Return (X, Y) of the center of cell containing provided text 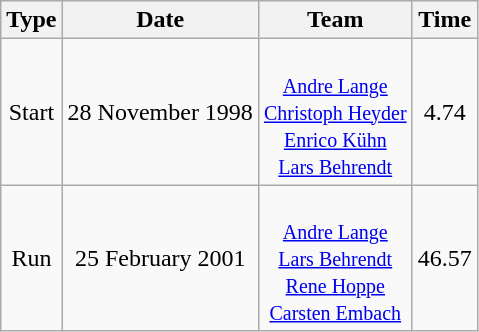
Run (32, 258)
Date (160, 20)
4.74 (444, 112)
Time (444, 20)
28 November 1998 (160, 112)
25 February 2001 (160, 258)
Andre Lange Lars BehrendtRene Hoppe Carsten Embach (335, 258)
Team (335, 20)
Start (32, 112)
Type (32, 20)
Andre Lange Christoph HeyderEnrico Kühn Lars Behrendt (335, 112)
46.57 (444, 258)
